Detect which cell encompasses the target text, then output its (X, Y) center coordinate. 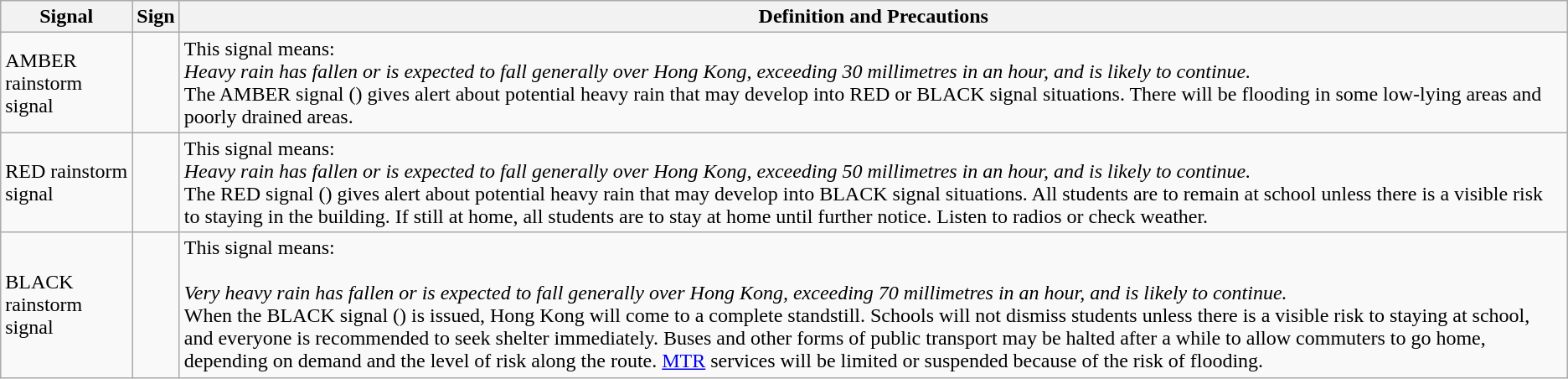
Definition and Precautions (873, 17)
BLACK rainstorm signal (67, 305)
Signal (67, 17)
RED rainstorm signal (67, 183)
AMBER rainstorm signal (67, 82)
Sign (156, 17)
